Identify which cell holds the provided text, then report its [X, Y] central coordinate. 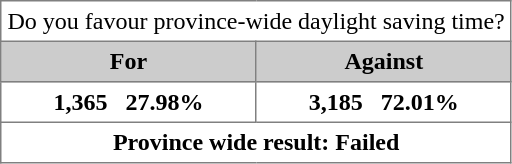
Province wide result: Failed [256, 142]
1,365 27.98% [128, 102]
For [128, 61]
3,185 72.01% [384, 102]
Against [384, 61]
Do you favour province-wide daylight saving time? [256, 21]
